Detect which cell encompasses the target text, then output its [X, Y] center coordinate. 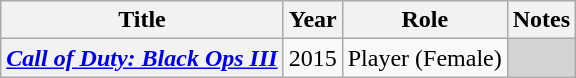
Title [142, 20]
Notes [541, 20]
Year [312, 20]
Player (Female) [424, 58]
Role [424, 20]
Call of Duty: Black Ops III [142, 58]
2015 [312, 58]
